Output the (X, Y) coordinate of the center of the cell containing the given text.  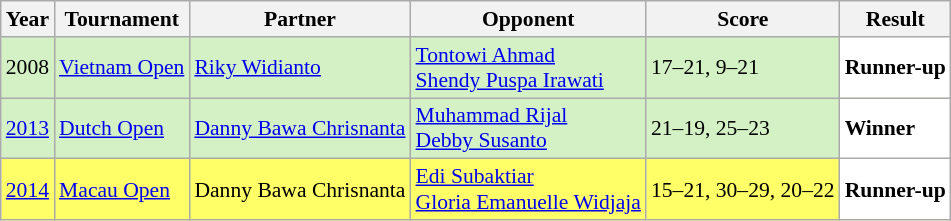
Score (743, 19)
Opponent (528, 19)
Tontowi Ahmad Shendy Puspa Irawati (528, 68)
21–19, 25–23 (743, 128)
Year (28, 19)
Tournament (122, 19)
Macau Open (122, 190)
2008 (28, 68)
Vietnam Open (122, 68)
Dutch Open (122, 128)
2013 (28, 128)
Muhammad Rijal Debby Susanto (528, 128)
Result (896, 19)
Edi Subaktiar Gloria Emanuelle Widjaja (528, 190)
15–21, 30–29, 20–22 (743, 190)
Winner (896, 128)
17–21, 9–21 (743, 68)
2014 (28, 190)
Riky Widianto (300, 68)
Partner (300, 19)
